Return [X, Y] of the center of cell containing provided text 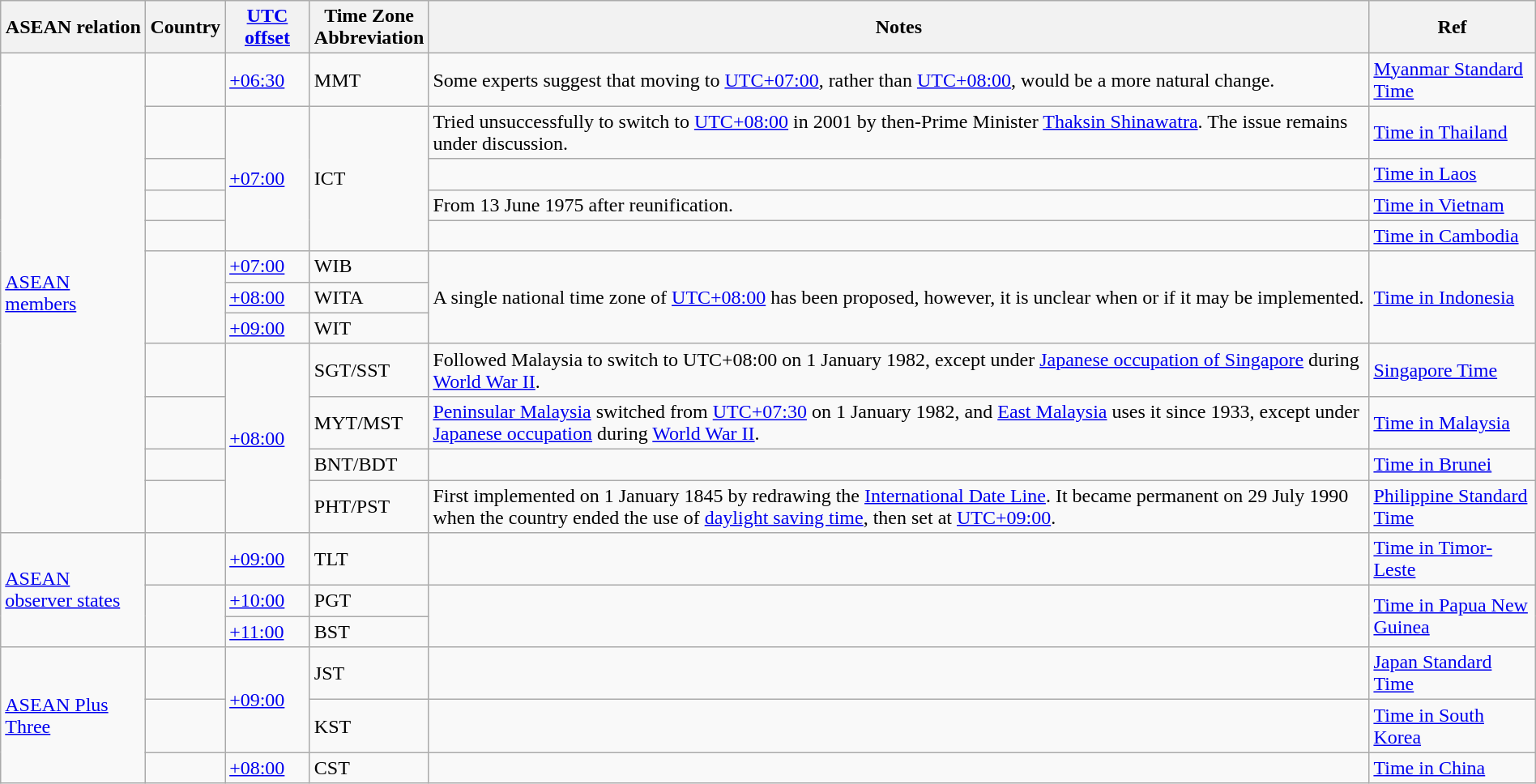
BNT/BDT [369, 464]
Ref [1452, 28]
Time in China [1452, 768]
+10:00 [267, 601]
+11:00 [267, 632]
ICT [369, 178]
UTC offset [267, 28]
Time in Brunei [1452, 464]
ASEAN members [73, 293]
PGT [369, 601]
WITA [369, 297]
Followed Malaysia to switch to UTC+08:00 on 1 January 1982, except under Japanese occupation of Singapore during World War II. [899, 369]
Notes [899, 28]
Time in South Korea [1452, 726]
SGT/SST [369, 369]
ASEAN relation [73, 28]
A single national time zone of UTC+08:00 has been proposed, however, it is unclear when or if it may be implemented. [899, 297]
CST [369, 768]
Time in Cambodia [1452, 236]
Time in Laos [1452, 174]
ASEAN Plus Three [73, 715]
WIB [369, 266]
TLT [369, 559]
PHT/PST [369, 505]
MYT/MST [369, 423]
Time in Papua New Guinea [1452, 616]
Japan Standard Time [1452, 674]
ASEAN observer states [73, 590]
WIT [369, 328]
Myanmar Standard Time [1452, 79]
KST [369, 726]
Some experts suggest that moving to UTC+07:00, rather than UTC+08:00, would be a more natural change. [899, 79]
Time in Vietnam [1452, 205]
Time in Indonesia [1452, 297]
Singapore Time [1452, 369]
From 13 June 1975 after reunification. [899, 205]
Tried unsuccessfully to switch to UTC+08:00 in 2001 by then-Prime Minister Thaksin Shinawatra. The issue remains under discussion. [899, 133]
JST [369, 674]
MMT [369, 79]
Time in Timor-Leste [1452, 559]
+06:30 [267, 79]
Country [186, 28]
BST [369, 632]
Time in Thailand [1452, 133]
Time in Malaysia [1452, 423]
Time ZoneAbbreviation [369, 28]
Philippine Standard Time [1452, 505]
